Pinpoint the cell where the given text exists, returning its (x, y) midpoint coordinate. 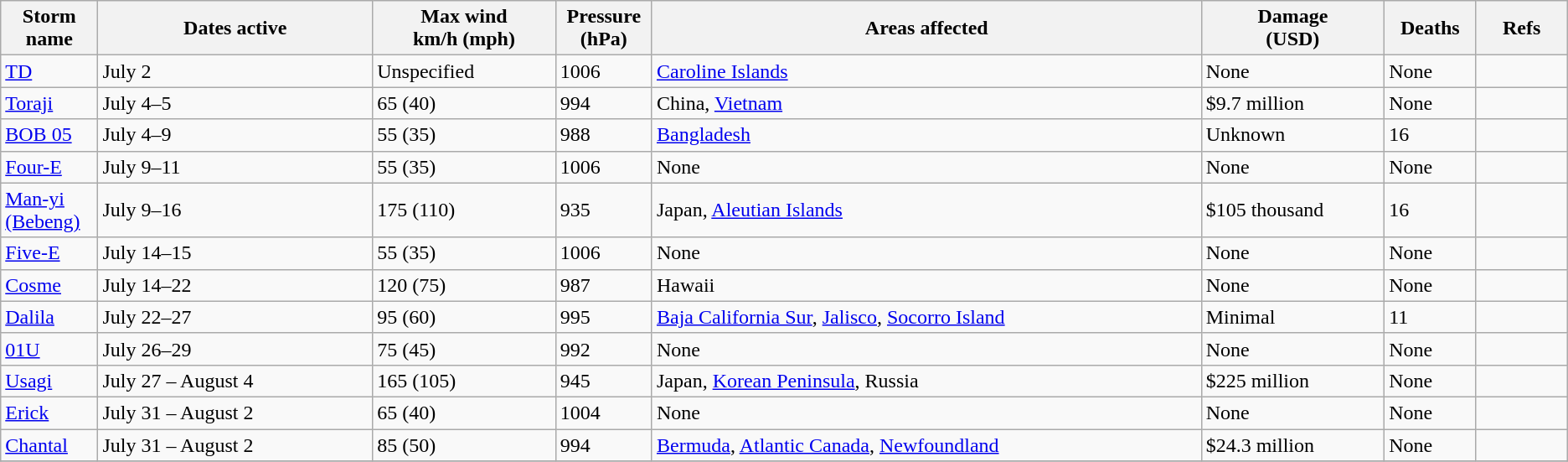
July 4–5 (235, 103)
Toraji (49, 103)
Man-yi (Bebeng) (49, 210)
Damage(USD) (1293, 29)
995 (603, 317)
935 (603, 210)
11 (1431, 317)
July 26–29 (235, 349)
$9.7 million (1293, 103)
Bangladesh (926, 135)
July 22–27 (235, 317)
988 (603, 135)
Japan, Korean Peninsula, Russia (926, 381)
Chantal (49, 445)
987 (603, 285)
July 14–22 (235, 285)
Hawaii (926, 285)
$105 thousand (1293, 210)
Japan, Aleutian Islands (926, 210)
945 (603, 381)
Usagi (49, 381)
Deaths (1431, 29)
Baja California Sur, Jalisco, Socorro Island (926, 317)
Areas affected (926, 29)
July 9–16 (235, 210)
175 (110) (464, 210)
Max windkm/h (mph) (464, 29)
Bermuda, Atlantic Canada, Newfoundland (926, 445)
Dates active (235, 29)
Four-E (49, 167)
Five-E (49, 253)
Caroline Islands (926, 71)
July 4–9 (235, 135)
Refs (1521, 29)
95 (60) (464, 317)
Unknown (1293, 135)
Storm name (49, 29)
Erick (49, 413)
July 2 (235, 71)
01U (49, 349)
BOB 05 (49, 135)
85 (50) (464, 445)
Cosme (49, 285)
China, Vietnam (926, 103)
July 14–15 (235, 253)
75 (45) (464, 349)
1004 (603, 413)
165 (105) (464, 381)
992 (603, 349)
July 27 – August 4 (235, 381)
Pressure(hPa) (603, 29)
Minimal (1293, 317)
120 (75) (464, 285)
July 9–11 (235, 167)
$225 million (1293, 381)
Unspecified (464, 71)
Dalila (49, 317)
$24.3 million (1293, 445)
TD (49, 71)
